Determine the (X, Y) coordinate at the center of the cell enclosing the given text.  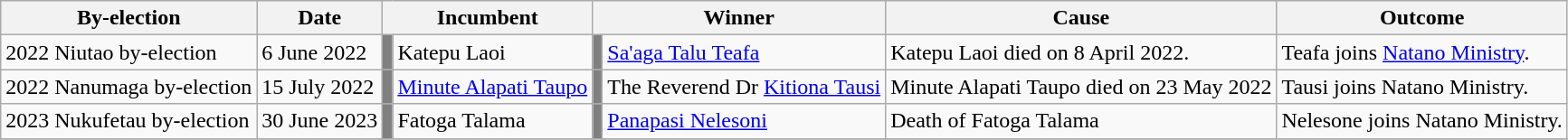
The Reverend Dr Kitiona Tausi (744, 87)
Minute Alapati Taupo died on 23 May 2022 (1081, 87)
15 July 2022 (320, 87)
Katepu Laoi (492, 52)
30 June 2023 (320, 121)
Sa'aga Talu Teafa (744, 52)
2022 Nanumaga by-election (128, 87)
6 June 2022 (320, 52)
2023 Nukufetau by-election (128, 121)
By-election (128, 18)
Outcome (1422, 18)
Incumbent (488, 18)
Tausi joins Natano Ministry. (1422, 87)
Cause (1081, 18)
Minute Alapati Taupo (492, 87)
2022 Niutao by-election (128, 52)
Winner (739, 18)
Panapasi Nelesoni (744, 121)
Nelesone joins Natano Ministry. (1422, 121)
Teafa joins Natano Ministry. (1422, 52)
Fatoga Talama (492, 121)
Date (320, 18)
Death of Fatoga Talama (1081, 121)
Katepu Laoi died on 8 April 2022. (1081, 52)
